Determine the (x, y) coordinate at the center of the cell enclosing the given text.  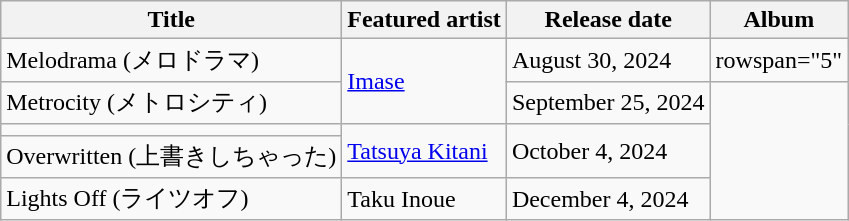
Imase (424, 82)
Taku Inoue (424, 200)
August 30, 2024 (608, 60)
September 25, 2024 (608, 102)
Album (779, 20)
rowspan="5" (779, 60)
December 4, 2024 (608, 200)
Lights Off (ライツオフ) (172, 200)
Metrocity (メトロシティ) (172, 102)
Melodrama (メロドラマ) (172, 60)
Tatsuya Kitani (424, 151)
October 4, 2024 (608, 151)
Overwritten (上書きしちゃった) (172, 156)
Featured artist (424, 20)
Release date (608, 20)
Title (172, 20)
